Find where the given text appears and provide that cell's center as [X, Y] coordinate. 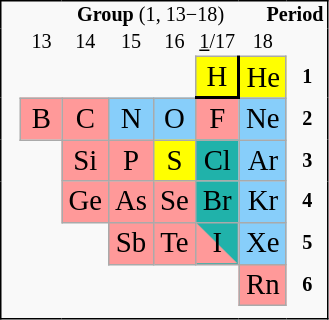
4 [307, 202]
Se [175, 202]
5 [307, 244]
O [175, 118]
Ge [86, 202]
F [217, 118]
Rn [262, 284]
Period [284, 15]
18 [262, 43]
H [217, 78]
Ne [262, 118]
3 [307, 160]
Si [86, 160]
S [175, 160]
15 [132, 43]
Cl [217, 160]
C [86, 118]
Te [175, 244]
Br [217, 202]
B [42, 118]
6 [307, 284]
2 [307, 118]
Sb [132, 244]
N [132, 118]
1 [307, 78]
Xe [262, 244]
14 [86, 43]
P [132, 160]
Group (1, 13−18) [150, 15]
As [132, 202]
1/17 [217, 43]
Ar [262, 160]
16 [175, 43]
13 [42, 43]
Kr [262, 202]
He [262, 78]
I [217, 244]
